Return [x, y] of the center of cell containing provided text 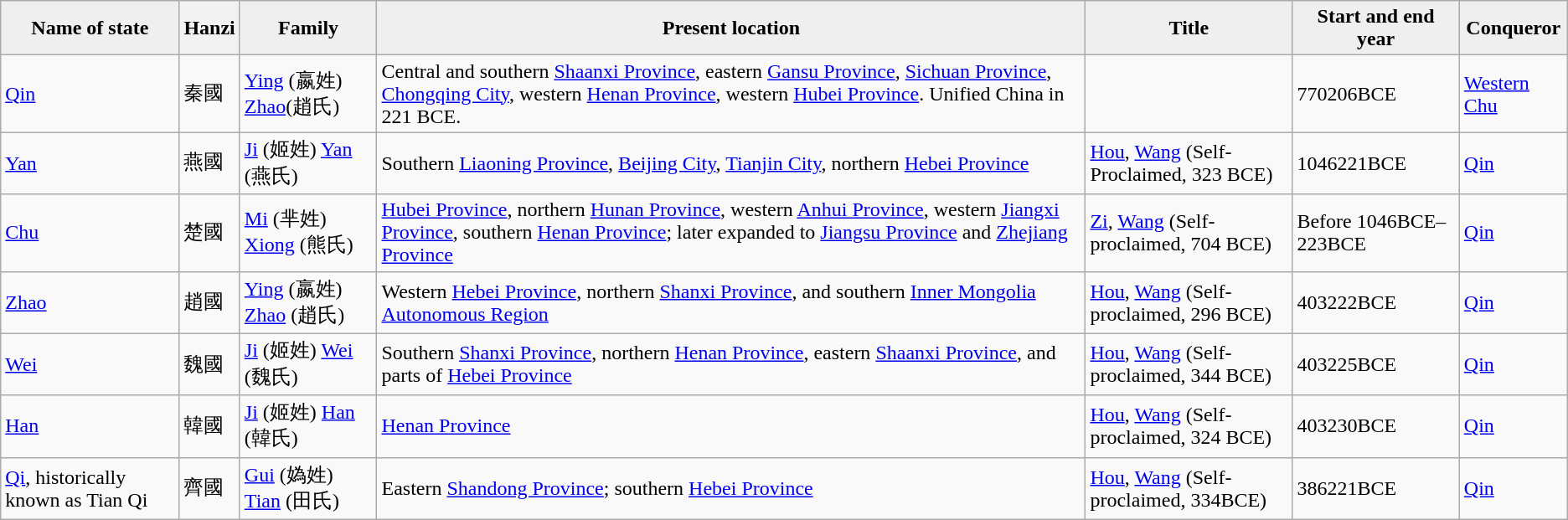
Gui (媯姓) Tian (田氏) [308, 488]
Ying (嬴姓) Zhao (趙氏) [308, 302]
魏國 [209, 364]
Hou, Wang (Self-proclaimed, 344 BCE) [1189, 364]
Ying (嬴姓) Zhao(趙氏) [308, 94]
Name of state [90, 28]
Hou, Wang (Self-proclaimed, 324 BCE) [1189, 426]
Henan Province [731, 426]
Zi, Wang (Self-proclaimed, 704 BCE) [1189, 233]
Present location [731, 28]
403222BCE [1375, 302]
403225BCE [1375, 364]
386221BCE [1375, 488]
燕國 [209, 163]
Hou, Wang (Self-proclaimed, 334BCE) [1189, 488]
Qi, historically known as Tian Qi [90, 488]
Western Chu [1513, 94]
Southern Liaoning Province, Beijing City, Tianjin City, northern Hebei Province [731, 163]
Ji (姬姓) Wei (魏氏) [308, 364]
Hou, Wang (Self-proclaimed, 296 BCE) [1189, 302]
楚國 [209, 233]
Start and end year [1375, 28]
Title [1189, 28]
秦國 [209, 94]
Wei [90, 364]
Ji (姬姓) Han (韓氏) [308, 426]
韓國 [209, 426]
1046221BCE [1375, 163]
403230BCE [1375, 426]
Yan [90, 163]
Han [90, 426]
770206BCE [1375, 94]
Western Hebei Province, northern Shanxi Province, and southern Inner Mongolia Autonomous Region [731, 302]
Family [308, 28]
Eastern Shandong Province; southern Hebei Province [731, 488]
Southern Shanxi Province, northern Henan Province, eastern Shaanxi Province, and parts of Hebei Province [731, 364]
Before 1046BCE–223BCE [1375, 233]
Conqueror [1513, 28]
Chu [90, 233]
齊國 [209, 488]
趙國 [209, 302]
Hou, Wang (Self-Proclaimed, 323 BCE) [1189, 163]
Ji (姬姓) Yan (燕氏) [308, 163]
Mi (芈姓) Xiong (熊氏) [308, 233]
Hanzi [209, 28]
Zhao [90, 302]
